From the cell containing the given text, extract its center point as [X, Y] coordinate. 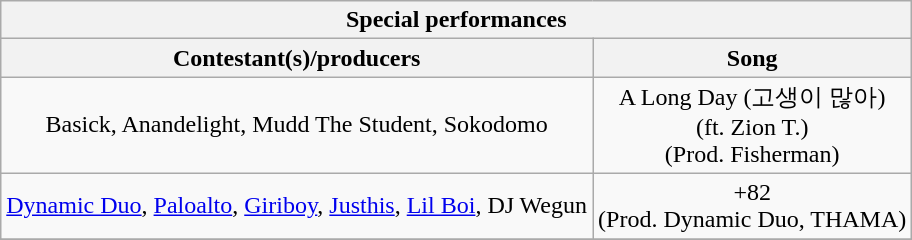
A Long Day (고생이 많아) (ft. Zion T.) (Prod. Fisherman) [752, 126]
Dynamic Duo, Paloalto, Giriboy, Justhis, Lil Boi, DJ Wegun [297, 206]
Special performances [456, 20]
Contestant(s)/producers [297, 58]
Song [752, 58]
+82 (Prod. Dynamic Duo, THAMA) [752, 206]
Basick, Anandelight, Mudd The Student, Sokodomo [297, 126]
